From the cell containing the given text, extract its center point as [x, y] coordinate. 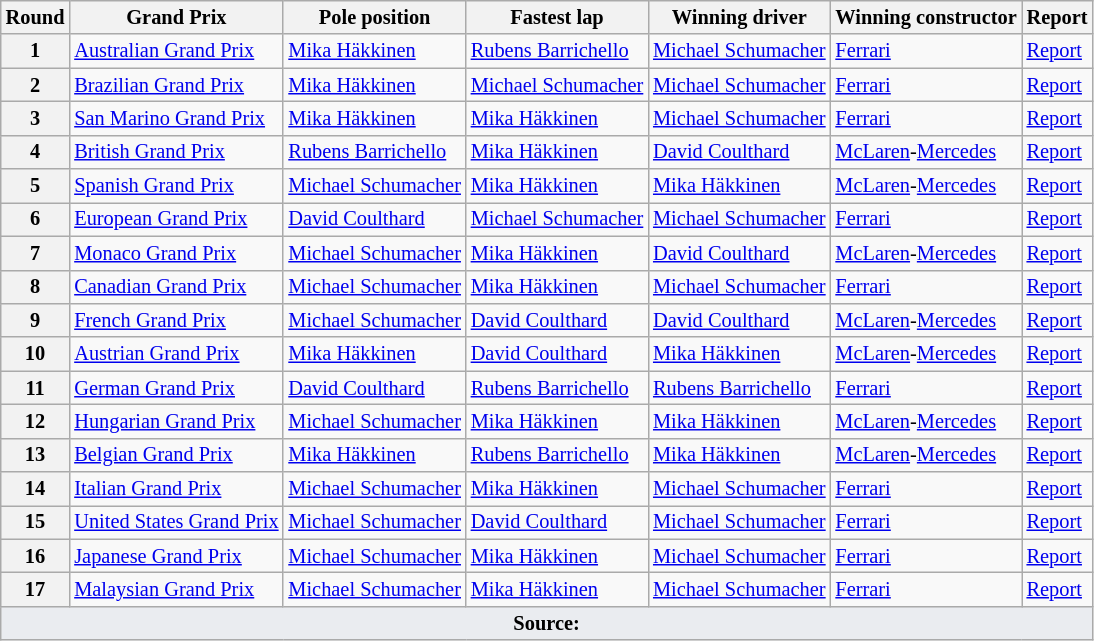
British Grand Prix [176, 152]
San Marino Grand Prix [176, 118]
Canadian Grand Prix [176, 287]
Italian Grand Prix [176, 489]
1 [36, 51]
Belgian Grand Prix [176, 455]
German Grand Prix [176, 388]
Malaysian Grand Prix [176, 589]
11 [36, 388]
9 [36, 320]
5 [36, 186]
Spanish Grand Prix [176, 186]
2 [36, 85]
Winning constructor [926, 17]
8 [36, 287]
15 [36, 522]
16 [36, 556]
Winning driver [739, 17]
Source: [547, 623]
Hungarian Grand Prix [176, 421]
7 [36, 253]
4 [36, 152]
Fastest lap [557, 17]
European Grand Prix [176, 219]
3 [36, 118]
Grand Prix [176, 17]
Japanese Grand Prix [176, 556]
Brazilian Grand Prix [176, 85]
14 [36, 489]
Round [36, 17]
13 [36, 455]
6 [36, 219]
17 [36, 589]
French Grand Prix [176, 320]
Monaco Grand Prix [176, 253]
Austrian Grand Prix [176, 354]
12 [36, 421]
Australian Grand Prix [176, 51]
United States Grand Prix [176, 522]
10 [36, 354]
Pole position [374, 17]
